Scan for the cell matching the given text and deliver its (X, Y) coordinate at center. 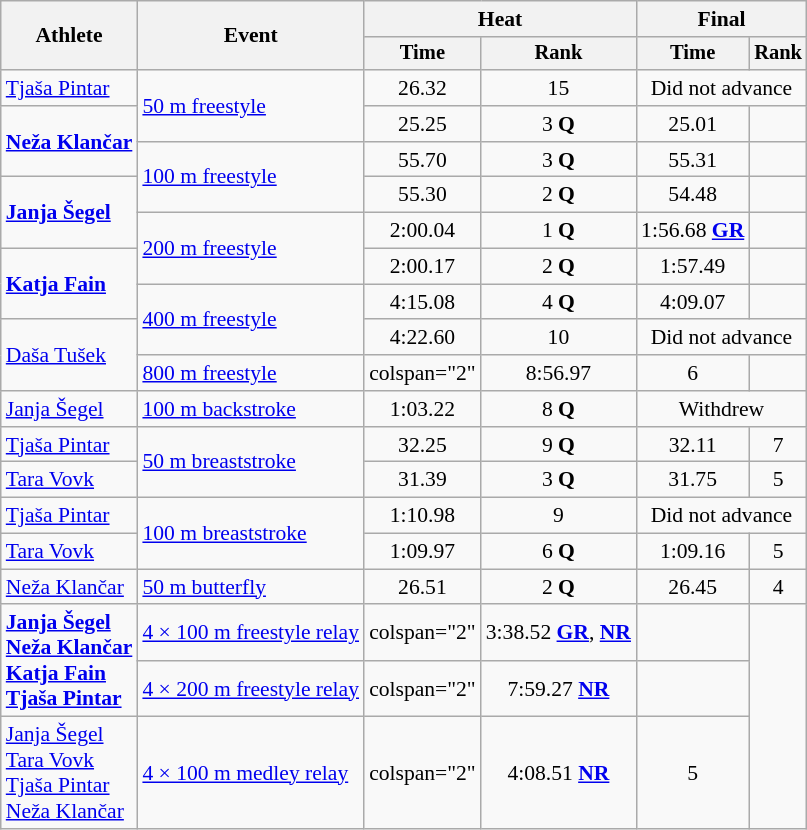
55.31 (692, 160)
200 m freestyle (250, 248)
6 (692, 373)
10 (558, 338)
800 m freestyle (250, 373)
7 (778, 445)
Athlete (70, 36)
Final (722, 19)
1:56.68 GR (692, 231)
400 m freestyle (250, 320)
3:38.52 GR, NR (558, 633)
1:10.98 (422, 516)
26.51 (422, 587)
55.30 (422, 195)
2:00.04 (422, 231)
1:09.16 (692, 552)
4:09.07 (692, 302)
1:09.97 (422, 552)
1 Q (558, 231)
Withdrew (722, 409)
32.11 (692, 445)
4 × 100 m freestyle relay (250, 633)
4:15.08 (422, 302)
9 Q (558, 445)
Heat (500, 19)
8 Q (558, 409)
31.39 (422, 480)
50 m breaststroke (250, 462)
4 (778, 587)
55.70 (422, 160)
4 × 100 m medley relay (250, 773)
54.48 (692, 195)
50 m freestyle (250, 106)
4:08.51 NR (558, 773)
Janja ŠegelNeža KlančarKatja FainTjaša Pintar (70, 661)
32.25 (422, 445)
4:22.60 (422, 338)
100 m freestyle (250, 178)
2:00.17 (422, 267)
9 (558, 516)
25.01 (692, 124)
4 Q (558, 302)
26.45 (692, 587)
Event (250, 36)
7:59.27 NR (558, 689)
1:57.49 (692, 267)
Janja ŠegelTara VovkTjaša PintarNeža Klančar (70, 773)
15 (558, 88)
50 m butterfly (250, 587)
1:03.22 (422, 409)
31.75 (692, 480)
Katja Fain (70, 284)
26.32 (422, 88)
100 m backstroke (250, 409)
Daša Tušek (70, 356)
8:56.97 (558, 373)
4 × 200 m freestyle relay (250, 689)
100 m breaststroke (250, 534)
25.25 (422, 124)
6 Q (558, 552)
